Capture the cell that displays the provided text and extract its (x, y) central coordinate. 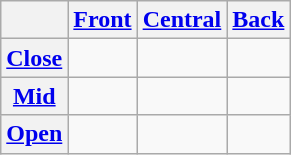
Back (258, 20)
Front (102, 20)
Open (34, 134)
Central (182, 20)
Mid (34, 96)
Close (34, 58)
